Locate the cell with the specified text and output its (x, y) center coordinate. 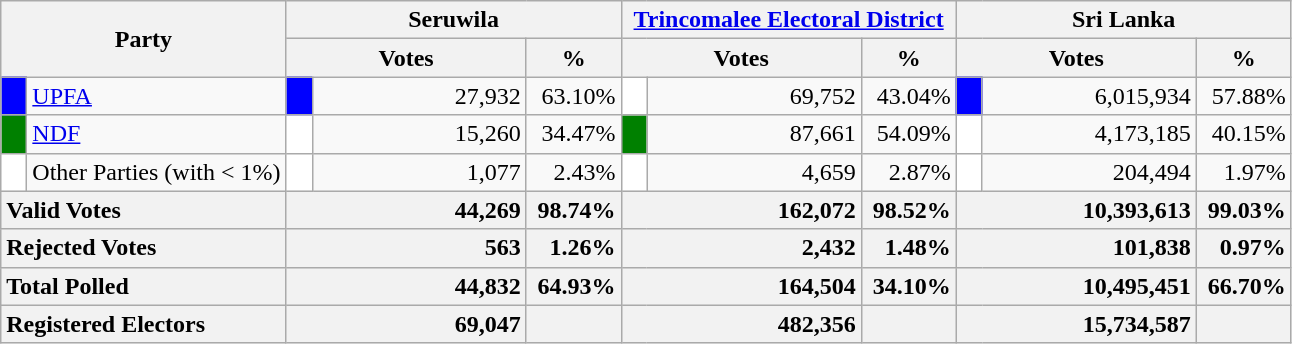
563 (406, 248)
1.97% (1244, 172)
63.10% (574, 96)
66.70% (1244, 286)
0.97% (1244, 248)
57.88% (1244, 96)
NDF (156, 134)
164,504 (741, 286)
64.93% (574, 286)
1,077 (419, 172)
69,752 (754, 96)
101,838 (1076, 248)
Total Polled (144, 286)
54.09% (908, 134)
34.10% (908, 286)
2.43% (574, 172)
69,047 (406, 324)
87,661 (754, 134)
482,356 (741, 324)
Valid Votes (144, 210)
204,494 (1089, 172)
4,659 (754, 172)
44,832 (406, 286)
43.04% (908, 96)
162,072 (741, 210)
Trincomalee Electoral District (788, 20)
Sri Lanka (1124, 20)
34.47% (574, 134)
44,269 (406, 210)
1.48% (908, 248)
2.87% (908, 172)
Rejected Votes (144, 248)
UPFA (156, 96)
Registered Electors (144, 324)
Party (144, 39)
6,015,934 (1089, 96)
10,495,451 (1076, 286)
Seruwila (454, 20)
99.03% (1244, 210)
40.15% (1244, 134)
15,734,587 (1076, 324)
4,173,185 (1089, 134)
1.26% (574, 248)
2,432 (741, 248)
98.74% (574, 210)
10,393,613 (1076, 210)
27,932 (419, 96)
Other Parties (with < 1%) (156, 172)
15,260 (419, 134)
98.52% (908, 210)
